Output the [x, y] coordinate of the center of the cell containing the given text.  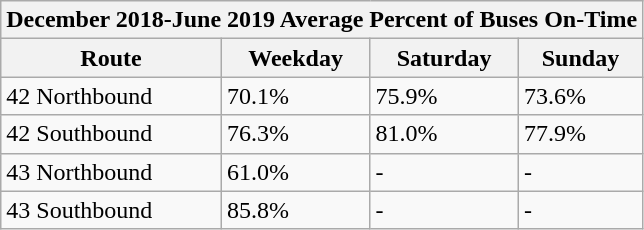
61.0% [295, 172]
76.3% [295, 134]
December 2018-June 2019 Average Percent of Buses On-Time [322, 20]
85.8% [295, 210]
73.6% [580, 96]
Route [112, 58]
70.1% [295, 96]
43 Northbound [112, 172]
77.9% [580, 134]
81.0% [444, 134]
42 Northbound [112, 96]
Sunday [580, 58]
75.9% [444, 96]
42 Southbound [112, 134]
Saturday [444, 58]
43 Southbound [112, 210]
Weekday [295, 58]
